Identify which cell holds the provided text, then report its (X, Y) central coordinate. 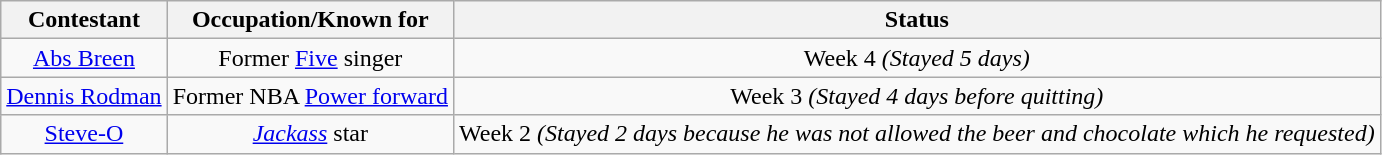
Former Five singer (310, 58)
Status (916, 20)
Contestant (84, 20)
Occupation/Known for (310, 20)
Week 3 (Stayed 4 days before quitting) (916, 96)
Steve-O (84, 134)
Week 2 (Stayed 2 days because he was not allowed the beer and chocolate which he requested) (916, 134)
Jackass star (310, 134)
Former NBA Power forward (310, 96)
Week 4 (Stayed 5 days) (916, 58)
Dennis Rodman (84, 96)
Abs Breen (84, 58)
